Locate the cell with the specified text and output its [x, y] center coordinate. 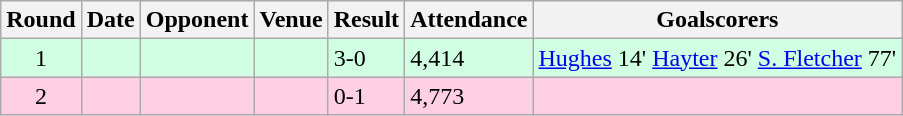
Date [110, 20]
Goalscorers [718, 20]
1 [41, 58]
3-0 [366, 58]
Venue [291, 20]
Attendance [469, 20]
Round [41, 20]
4,773 [469, 96]
0-1 [366, 96]
4,414 [469, 58]
Result [366, 20]
Hughes 14' Hayter 26' S. Fletcher 77' [718, 58]
2 [41, 96]
Opponent [197, 20]
